Locate the cell with the specified text and output its (X, Y) center coordinate. 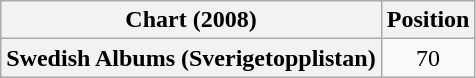
70 (428, 58)
Chart (2008) (191, 20)
Swedish Albums (Sverigetopplistan) (191, 58)
Position (428, 20)
